Return the (x, y) coordinate for the center point of the cell that contains the specified text.  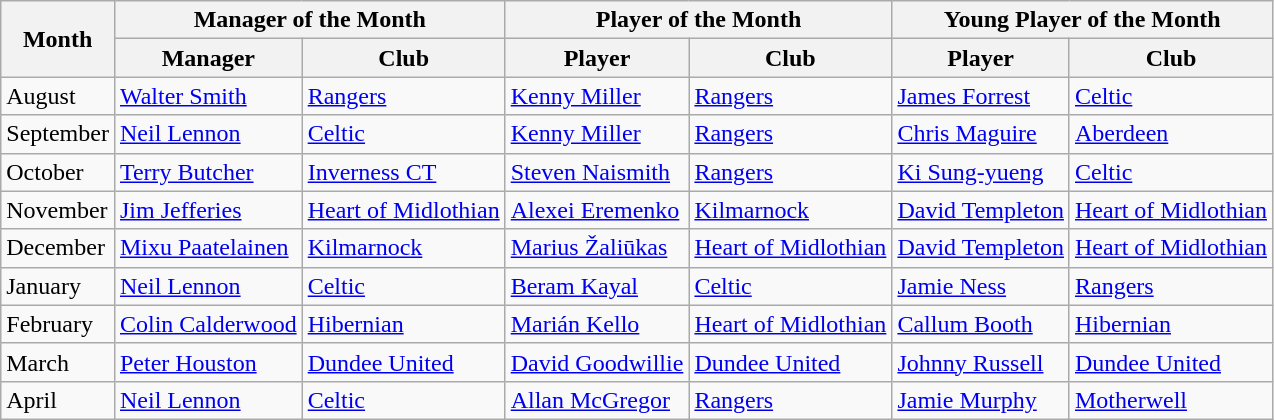
Month (58, 39)
Manager (208, 58)
Jamie Ness (981, 286)
August (58, 96)
Chris Maguire (981, 134)
Mixu Paatelainen (208, 248)
Steven Naismith (597, 172)
Young Player of the Month (1082, 20)
Beram Kayal (597, 286)
Marián Kello (597, 324)
Allan McGregor (597, 400)
December (58, 248)
Colin Calderwood (208, 324)
October (58, 172)
Inverness CT (404, 172)
Walter Smith (208, 96)
Peter Houston (208, 362)
Terry Butcher (208, 172)
September (58, 134)
February (58, 324)
Marius Žaliūkas (597, 248)
April (58, 400)
Jim Jefferies (208, 210)
November (58, 210)
Johnny Russell (981, 362)
Alexei Eremenko (597, 210)
January (58, 286)
Ki Sung-yueng (981, 172)
Callum Booth (981, 324)
Player of the Month (698, 20)
Aberdeen (1170, 134)
David Goodwillie (597, 362)
Manager of the Month (310, 20)
Jamie Murphy (981, 400)
March (58, 362)
Motherwell (1170, 400)
James Forrest (981, 96)
